Detect which cell encompasses the target text, then output its (x, y) center coordinate. 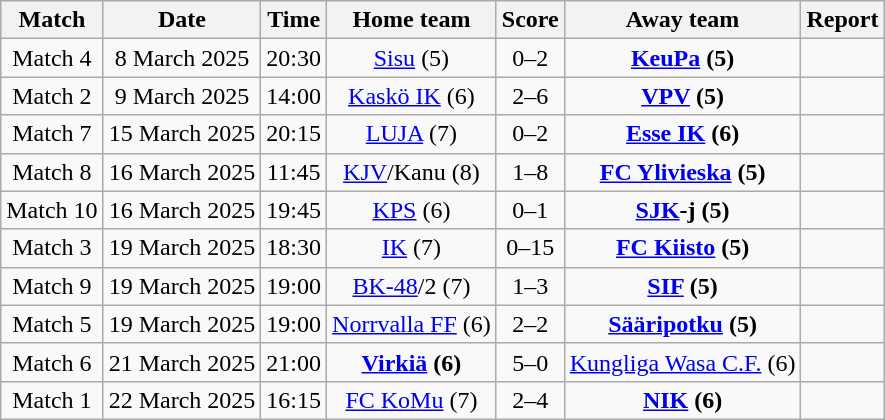
Norrvalla FF (6) (412, 324)
FC KoMu (7) (412, 400)
1–3 (530, 286)
8 March 2025 (182, 58)
Match 3 (52, 248)
KPS (6) (412, 210)
KeuPa (5) (682, 58)
1–8 (530, 172)
Match 9 (52, 286)
20:15 (294, 134)
2–2 (530, 324)
20:30 (294, 58)
Match 6 (52, 362)
2–4 (530, 400)
KJV/Kanu (8) (412, 172)
Report (842, 20)
11:45 (294, 172)
Match 5 (52, 324)
FC Ylivieska (5) (682, 172)
Match 2 (52, 96)
IK (7) (412, 248)
Time (294, 20)
Match 1 (52, 400)
18:30 (294, 248)
Esse IK (6) (682, 134)
Kaskö IK (6) (412, 96)
LUJA (7) (412, 134)
Away team (682, 20)
SIF (5) (682, 286)
NIK (6) (682, 400)
14:00 (294, 96)
16:15 (294, 400)
Virkiä (6) (412, 362)
Score (530, 20)
19:45 (294, 210)
Kungliga Wasa C.F. (6) (682, 362)
Match 8 (52, 172)
Match (52, 20)
5–0 (530, 362)
15 March 2025 (182, 134)
Sisu (5) (412, 58)
Match 10 (52, 210)
21:00 (294, 362)
Date (182, 20)
SJK-j (5) (682, 210)
Sääripotku (5) (682, 324)
Match 7 (52, 134)
21 March 2025 (182, 362)
BK-48/2 (7) (412, 286)
0–15 (530, 248)
VPV (5) (682, 96)
22 March 2025 (182, 400)
9 March 2025 (182, 96)
FC Kiisto (5) (682, 248)
0–1 (530, 210)
2–6 (530, 96)
Home team (412, 20)
Match 4 (52, 58)
